Output the (X, Y) coordinate of the center of the cell containing the given text.  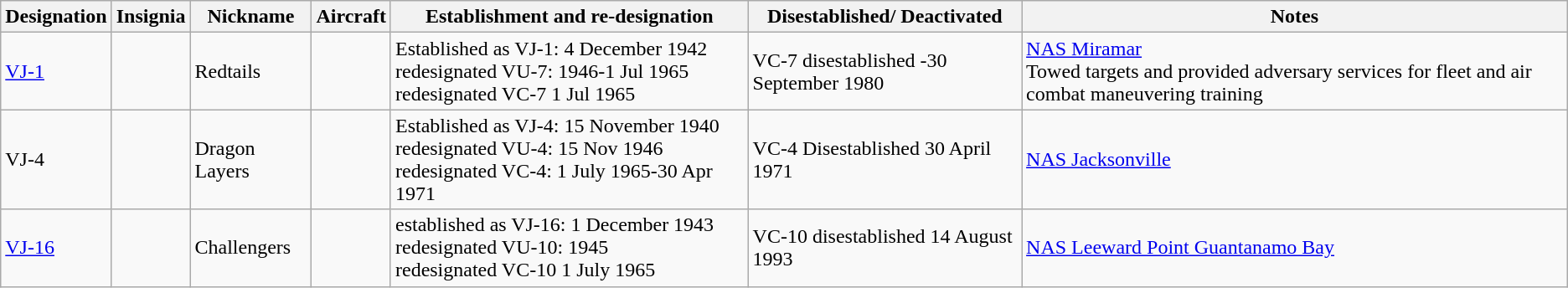
NAS Jacksonville (1295, 159)
Challengers (251, 248)
Disestablished/ Deactivated (885, 17)
NAS Leeward Point Guantanamo Bay (1295, 248)
VC-4 Disestablished 30 April 1971 (885, 159)
Establishment and re-designation (570, 17)
Established as VJ-4: 15 November 1940redesignated VU-4: 15 Nov 1946redesignated VC-4: 1 July 1965-30 Apr 1971 (570, 159)
Dragon Layers (251, 159)
established as VJ-16: 1 December 1943redesignated VU-10: 1945redesignated VC-10 1 July 1965 (570, 248)
VC-7 disestablished -30 September 1980 (885, 71)
VJ-16 (56, 248)
VJ-4 (56, 159)
NAS MiramarTowed targets and provided adversary services for fleet and air combat maneuvering training (1295, 71)
VJ-1 (56, 71)
Nickname (251, 17)
Established as VJ-1: 4 December 1942redesignated VU-7: 1946-1 Jul 1965redesignated VC-7 1 Jul 1965 (570, 71)
Redtails (251, 71)
VC-10 disestablished 14 August 1993 (885, 248)
Designation (56, 17)
Notes (1295, 17)
Insignia (151, 17)
Aircraft (352, 17)
